Determine the [x, y] coordinate at the center of the cell enclosing the given text.  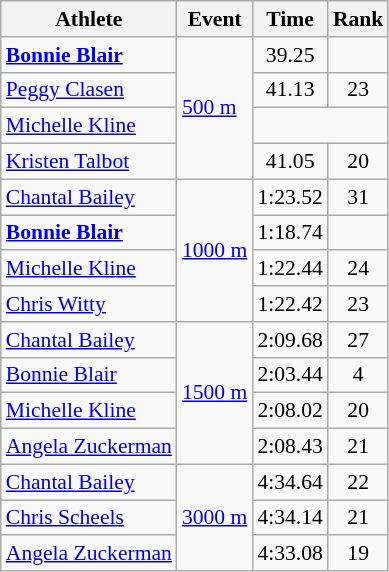
500 m [214, 108]
4:34.14 [290, 518]
41.05 [290, 162]
Event [214, 19]
41.13 [290, 90]
1:22.42 [290, 304]
Chris Witty [89, 304]
Time [290, 19]
1:22.44 [290, 269]
Kristen Talbot [89, 162]
Peggy Clasen [89, 90]
2:08.43 [290, 447]
2:03.44 [290, 375]
3000 m [214, 518]
24 [358, 269]
1000 m [214, 250]
1500 m [214, 393]
2:08.02 [290, 411]
1:23.52 [290, 197]
22 [358, 482]
4 [358, 375]
4:34.64 [290, 482]
19 [358, 554]
27 [358, 340]
1:18.74 [290, 233]
Chris Scheels [89, 518]
Athlete [89, 19]
Rank [358, 19]
39.25 [290, 55]
2:09.68 [290, 340]
31 [358, 197]
4:33.08 [290, 554]
